Return (x, y) of the center of cell containing provided text 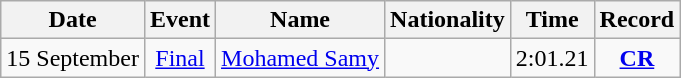
Date (73, 20)
Mohamed Samy (300, 58)
CR (637, 58)
2:01.21 (552, 58)
Nationality (448, 20)
15 September (73, 58)
Record (637, 20)
Final (180, 58)
Name (300, 20)
Event (180, 20)
Time (552, 20)
